Extract the [x, y] coordinate from the center of the cell holding the provided text.  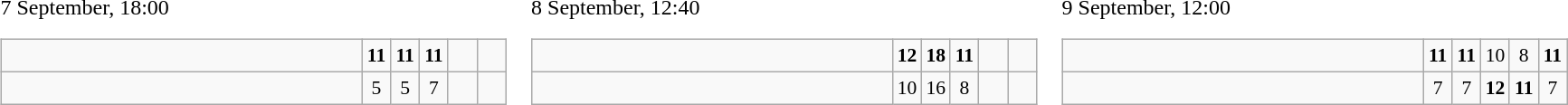
16 [936, 88]
18 [936, 56]
